Extract the (x, y) coordinate from the center of the cell holding the provided text.  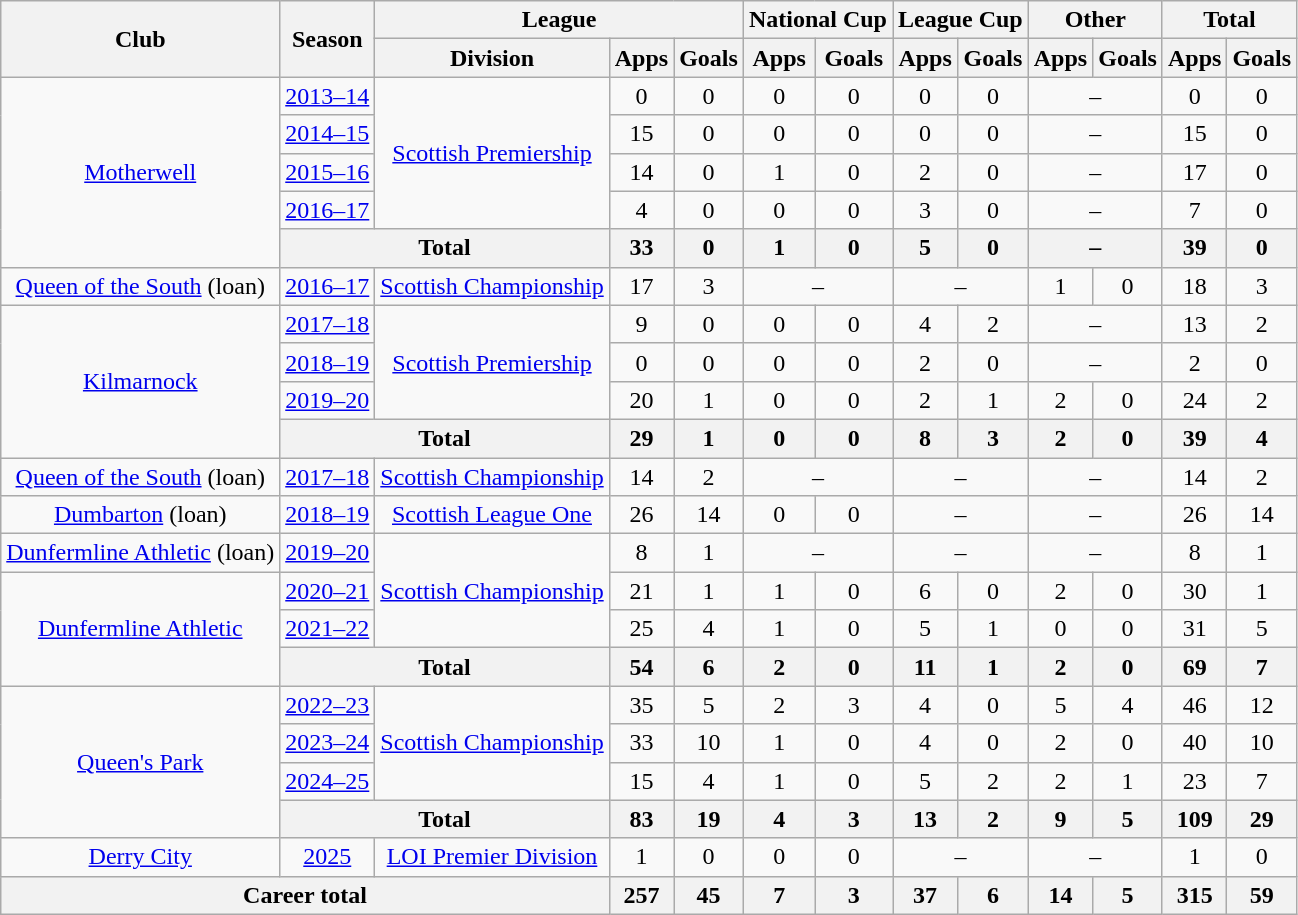
21 (641, 591)
League Cup (960, 20)
Derry City (140, 857)
2024–25 (328, 781)
Dunfermline Athletic (140, 629)
35 (641, 705)
Season (328, 39)
11 (924, 667)
315 (1194, 895)
12 (1262, 705)
23 (1194, 781)
Motherwell (140, 172)
2023–24 (328, 743)
31 (1194, 629)
59 (1262, 895)
League (560, 20)
Other (1095, 20)
37 (924, 895)
2021–22 (328, 629)
69 (1194, 667)
Queen's Park (140, 762)
45 (709, 895)
2020–21 (328, 591)
Division (492, 58)
Club (140, 39)
20 (641, 400)
54 (641, 667)
18 (1194, 286)
2013–14 (328, 96)
109 (1194, 819)
Career total (305, 895)
2014–15 (328, 134)
Dumbarton (loan) (140, 515)
Kilmarnock (140, 381)
2015–16 (328, 172)
30 (1194, 591)
Dunfermline Athletic (loan) (140, 553)
Scottish League One (492, 515)
24 (1194, 400)
40 (1194, 743)
25 (641, 629)
LOI Premier Division (492, 857)
257 (641, 895)
2022–23 (328, 705)
National Cup (818, 20)
46 (1194, 705)
83 (641, 819)
2025 (328, 857)
19 (709, 819)
